For the text-containing cell, return its midpoint in (x, y) coordinate format. 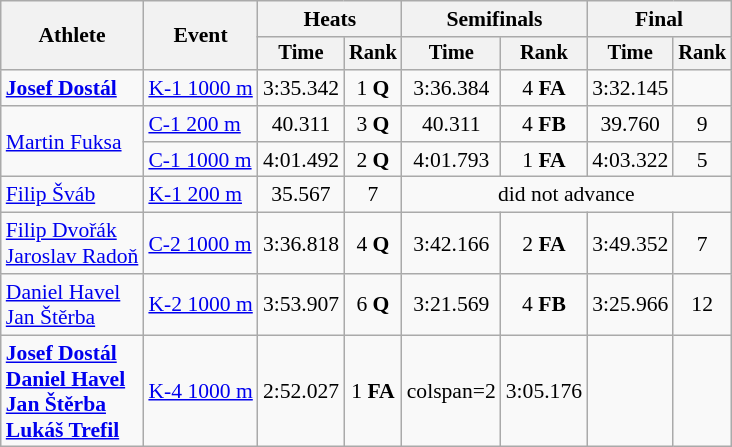
9 (702, 124)
35.567 (301, 195)
3:49.352 (630, 244)
2 FA (544, 244)
Semifinals (494, 19)
3:53.907 (301, 304)
Daniel HavelJan Štěrba (72, 304)
C-1 200 m (200, 124)
Athlete (72, 36)
K-4 1000 m (200, 391)
K-1 1000 m (200, 88)
4:03.322 (630, 160)
K-2 1000 m (200, 304)
4 FA (544, 88)
3:42.166 (452, 244)
12 (702, 304)
4:01.492 (301, 160)
3 Q (373, 124)
2:52.027 (301, 391)
2 Q (373, 160)
colspan=2 (452, 391)
Final (659, 19)
did not advance (566, 195)
K-1 200 m (200, 195)
3:36.384 (452, 88)
4 Q (373, 244)
6 Q (373, 304)
3:35.342 (301, 88)
5 (702, 160)
3:32.145 (630, 88)
Event (200, 36)
C-2 1000 m (200, 244)
C-1 1000 m (200, 160)
1 Q (373, 88)
Martin Fuksa (72, 142)
39.760 (630, 124)
3:05.176 (544, 391)
4:01.793 (452, 160)
Josef Dostál (72, 88)
Josef DostálDaniel HavelJan ŠtěrbaLukáš Trefil (72, 391)
Heats (330, 19)
Filip DvořákJaroslav Radoň (72, 244)
Filip Šváb (72, 195)
3:21.569 (452, 304)
3:25.966 (630, 304)
3:36.818 (301, 244)
